Extract the (x, y) coordinate from the center of the cell holding the provided text.  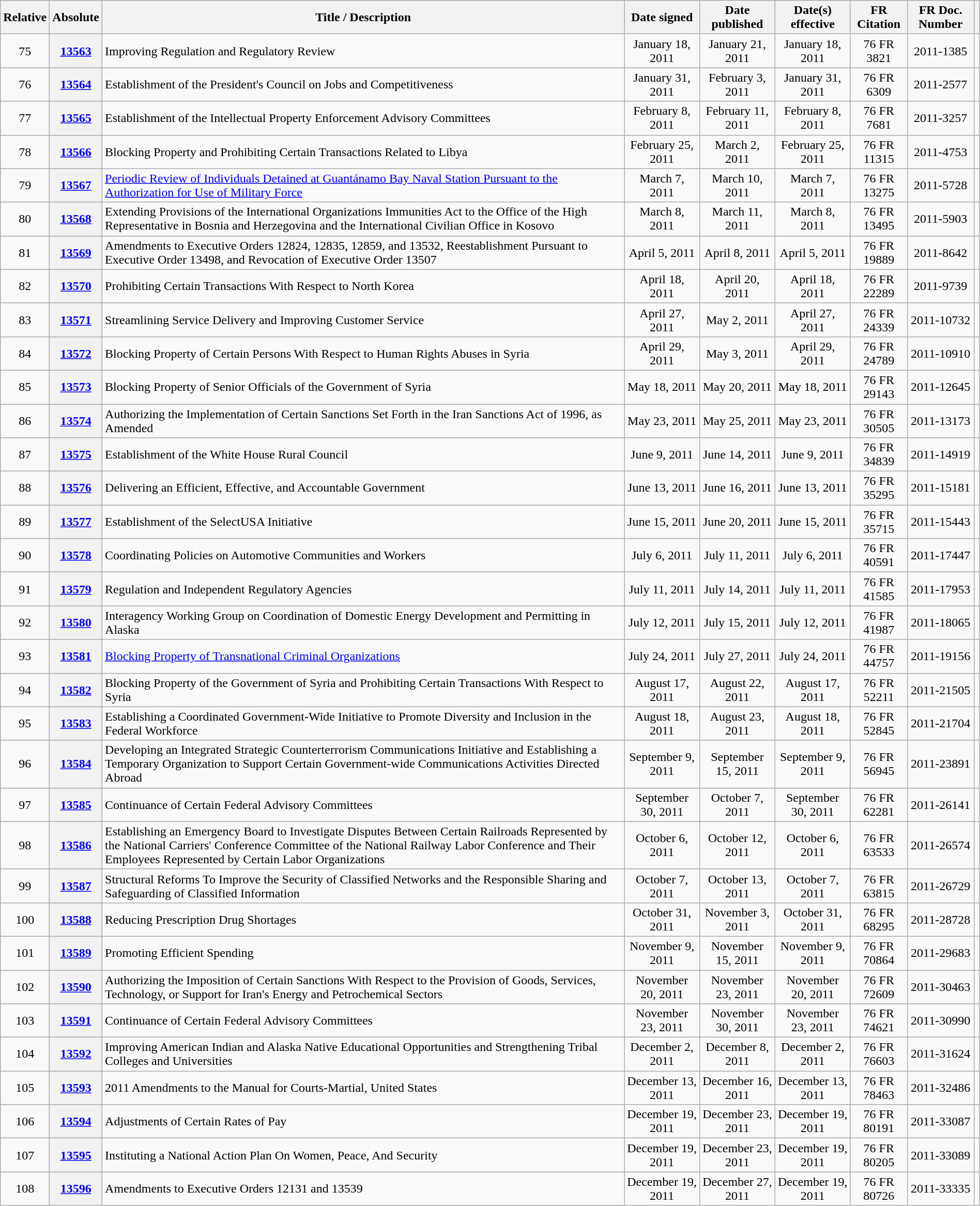
97 (25, 804)
76 FR 7681 (879, 118)
13592 (76, 1055)
95 (25, 724)
81 (25, 252)
76 FR 40591 (879, 555)
76 FR 63815 (879, 886)
2011-5903 (941, 219)
2011-3257 (941, 118)
86 (25, 421)
Date(s) effective (813, 18)
January 21, 2011 (738, 51)
Establishment of the President's Council on Jobs and Competitiveness (363, 85)
May 25, 2011 (738, 421)
February 11, 2011 (738, 118)
2011-19156 (941, 657)
December 8, 2011 (738, 1055)
13591 (76, 1020)
November 15, 2011 (738, 953)
13577 (76, 522)
Blocking Property of Transnational Criminal Organizations (363, 657)
2011-26729 (941, 886)
November 3, 2011 (738, 919)
83 (25, 319)
79 (25, 185)
76 FR 78463 (879, 1088)
2011-14919 (941, 455)
76 FR 41585 (879, 589)
Structural Reforms To Improve the Security of Classified Networks and the Responsible Sharing and Safeguarding of Classified Information (363, 886)
November 30, 2011 (738, 1020)
July 15, 2011 (738, 622)
2011-26574 (941, 845)
2011-9739 (941, 286)
13580 (76, 622)
76 FR 13495 (879, 219)
Blocking Property of the Government of Syria and Prohibiting Certain Transactions With Respect to Syria (363, 690)
76 FR 3821 (879, 51)
2011-17447 (941, 555)
2011-23891 (941, 764)
June 14, 2011 (738, 455)
Establishment of the White House Rural Council (363, 455)
March 11, 2011 (738, 219)
Interagency Working Group on Coordination of Domestic Energy Development and Permitting in Alaska (363, 622)
96 (25, 764)
76 FR 63533 (879, 845)
13565 (76, 118)
Streamlining Service Delivery and Improving Customer Service (363, 319)
2011-30463 (941, 986)
13583 (76, 724)
Establishment of the Intellectual Property Enforcement Advisory Committees (363, 118)
13578 (76, 555)
June 16, 2011 (738, 488)
76 FR 72609 (879, 986)
76 FR 24339 (879, 319)
2011-29683 (941, 953)
13575 (76, 455)
85 (25, 387)
84 (25, 354)
Promoting Efficient Spending (363, 953)
13570 (76, 286)
13571 (76, 319)
78 (25, 152)
2011-10910 (941, 354)
2011-8642 (941, 252)
Adjustments of Certain Rates of Pay (363, 1122)
13596 (76, 1189)
April 20, 2011 (738, 286)
13563 (76, 51)
Coordinating Policies on Automotive Communities and Workers (363, 555)
13590 (76, 986)
76 FR 80726 (879, 1189)
2011-5728 (941, 185)
May 3, 2011 (738, 354)
13574 (76, 421)
98 (25, 845)
104 (25, 1055)
2011-13173 (941, 421)
13582 (76, 690)
May 20, 2011 (738, 387)
2011-28728 (941, 919)
13567 (76, 185)
2011-26141 (941, 804)
76 FR 56945 (879, 764)
June 20, 2011 (738, 522)
Regulation and Independent Regulatory Agencies (363, 589)
92 (25, 622)
Delivering an Efficient, Effective, and Accountable Government (363, 488)
Authorizing the Implementation of Certain Sanctions Set Forth in the Iran Sanctions Act of 1996, as Amended (363, 421)
13581 (76, 657)
2011-1385 (941, 51)
80 (25, 219)
December 27, 2011 (738, 1189)
2011-18065 (941, 622)
13586 (76, 845)
106 (25, 1122)
13573 (76, 387)
93 (25, 657)
13594 (76, 1122)
March 2, 2011 (738, 152)
13587 (76, 886)
103 (25, 1020)
Title / Description (363, 18)
76 FR 35715 (879, 522)
2011-32486 (941, 1088)
September 15, 2011 (738, 764)
August 22, 2011 (738, 690)
76 FR 76603 (879, 1055)
July 27, 2011 (738, 657)
Relative (25, 18)
94 (25, 690)
2011-12645 (941, 387)
76 FR 19889 (879, 252)
13588 (76, 919)
Improving Regulation and Regulatory Review (363, 51)
13576 (76, 488)
13569 (76, 252)
87 (25, 455)
76 FR 44757 (879, 657)
2011-2577 (941, 85)
Improving American Indian and Alaska Native Educational Opportunities and Strengthening Tribal Colleges and Universities (363, 1055)
13572 (76, 354)
February 3, 2011 (738, 85)
FR Citation (879, 18)
76 FR 62281 (879, 804)
76 (25, 85)
2011-21505 (941, 690)
13585 (76, 804)
75 (25, 51)
April 8, 2011 (738, 252)
Reducing Prescription Drug Shortages (363, 919)
76 FR 34839 (879, 455)
2011-15181 (941, 488)
2011-21704 (941, 724)
77 (25, 118)
13584 (76, 764)
July 14, 2011 (738, 589)
76 FR 52845 (879, 724)
76 FR 30505 (879, 421)
82 (25, 286)
Establishment of the SelectUSA Initiative (363, 522)
76 FR 35295 (879, 488)
76 FR 68295 (879, 919)
76 FR 41987 (879, 622)
102 (25, 986)
Date published (738, 18)
Periodic Review of Individuals Detained at Guantánamo Bay Naval Station Pursuant to the Authorization for Use of Military Force (363, 185)
October 13, 2011 (738, 886)
2011-17953 (941, 589)
Blocking Property and Prohibiting Certain Transactions Related to Libya (363, 152)
13589 (76, 953)
100 (25, 919)
105 (25, 1088)
Establishing a Coordinated Government-Wide Initiative to Promote Diversity and Inclusion in the Federal Workforce (363, 724)
2011-10732 (941, 319)
2011-33087 (941, 1122)
2011 Amendments to the Manual for Courts-Martial, United States (363, 1088)
Blocking Property of Senior Officials of the Government of Syria (363, 387)
107 (25, 1155)
2011-4753 (941, 152)
76 FR 13275 (879, 185)
76 FR 70864 (879, 953)
76 FR 22289 (879, 286)
76 FR 52211 (879, 690)
89 (25, 522)
2011-15443 (941, 522)
December 16, 2011 (738, 1088)
13579 (76, 589)
76 FR 80205 (879, 1155)
76 FR 24789 (879, 354)
76 FR 29143 (879, 387)
76 FR 80191 (879, 1122)
13568 (76, 219)
13566 (76, 152)
76 FR 6309 (879, 85)
2011-33335 (941, 1189)
88 (25, 488)
90 (25, 555)
76 FR 74621 (879, 1020)
108 (25, 1189)
13595 (76, 1155)
August 23, 2011 (738, 724)
October 12, 2011 (738, 845)
Blocking Property of Certain Persons With Respect to Human Rights Abuses in Syria (363, 354)
2011-31624 (941, 1055)
March 10, 2011 (738, 185)
2011-30990 (941, 1020)
99 (25, 886)
91 (25, 589)
Absolute (76, 18)
May 2, 2011 (738, 319)
13593 (76, 1088)
FR Doc. Number (941, 18)
76 FR 11315 (879, 152)
Instituting a National Action Plan On Women, Peace, And Security (363, 1155)
Date signed (662, 18)
Amendments to Executive Orders 12131 and 13539 (363, 1189)
13564 (76, 85)
Prohibiting Certain Transactions With Respect to North Korea (363, 286)
101 (25, 953)
2011-33089 (941, 1155)
